From the cell containing the given text, extract its center point as [X, Y] coordinate. 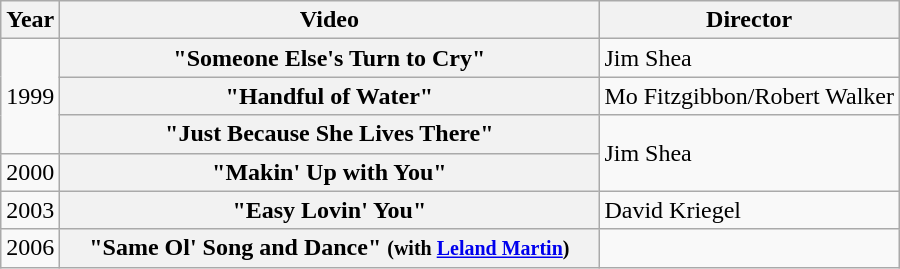
Mo Fitzgibbon/Robert Walker [750, 96]
2000 [30, 172]
2006 [30, 248]
Director [750, 20]
"Someone Else's Turn to Cry" [330, 58]
Video [330, 20]
2003 [30, 210]
David Kriegel [750, 210]
1999 [30, 96]
"Same Ol' Song and Dance" (with Leland Martin) [330, 248]
"Just Because She Lives There" [330, 134]
"Makin' Up with You" [330, 172]
"Easy Lovin' You" [330, 210]
Year [30, 20]
"Handful of Water" [330, 96]
